Extract the (x, y) coordinate from the center of the cell holding the provided text.  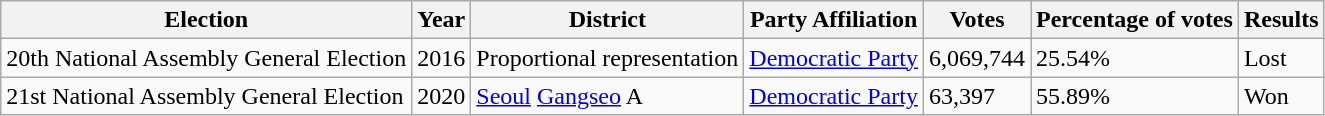
Year (442, 20)
Won (1281, 96)
63,397 (976, 96)
Proportional representation (608, 58)
Results (1281, 20)
Party Affiliation (834, 20)
Seoul Gangseo A (608, 96)
Lost (1281, 58)
Election (206, 20)
20th National Assembly General Election (206, 58)
Percentage of votes (1135, 20)
Votes (976, 20)
25.54% (1135, 58)
2020 (442, 96)
District (608, 20)
55.89% (1135, 96)
2016 (442, 58)
6,069,744 (976, 58)
21st National Assembly General Election (206, 96)
